Find where the given text appears and provide that cell's center as [X, Y] coordinate. 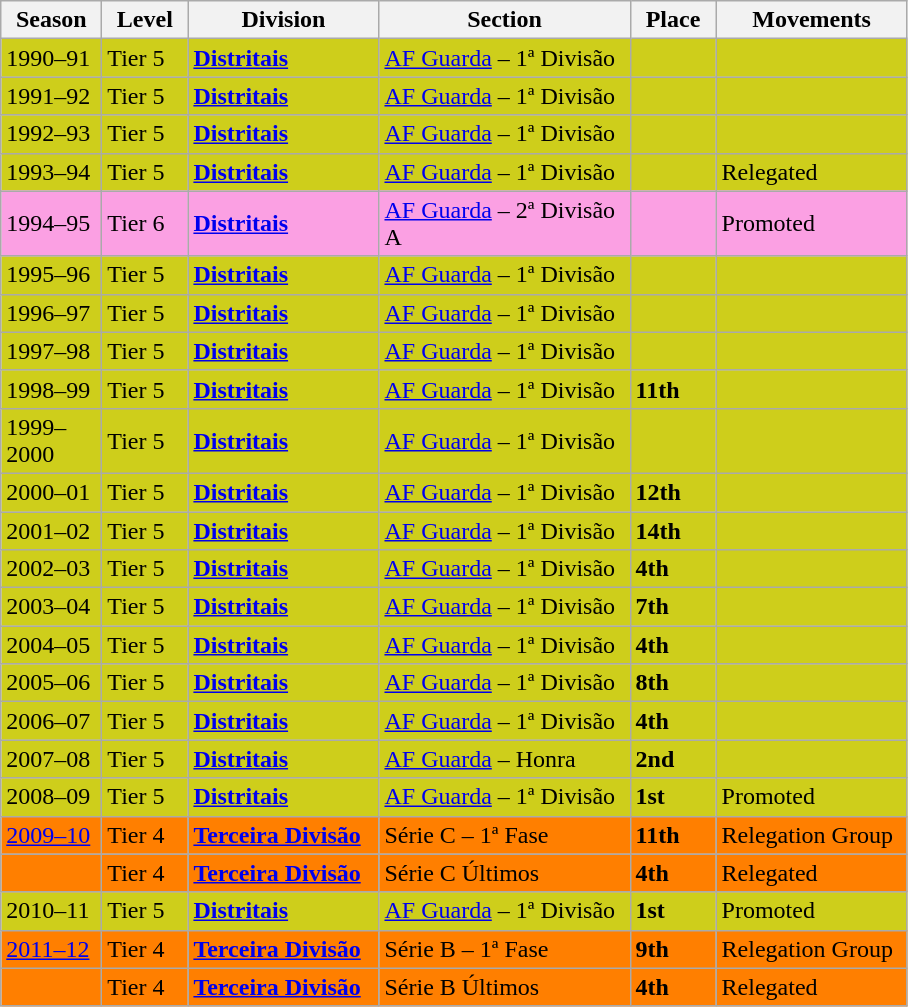
Section [504, 20]
1991–92 [52, 96]
14th [673, 531]
2nd [673, 759]
1992–93 [52, 134]
2009–10 [52, 835]
Place [673, 20]
1990–91 [52, 58]
2002–03 [52, 569]
1996–97 [52, 313]
1993–94 [52, 172]
Série B – 1ª Fase [504, 949]
1999–2000 [52, 440]
2011–12 [52, 949]
Movements [812, 20]
1994–95 [52, 224]
12th [673, 492]
2008–09 [52, 797]
Série B Últimos [504, 987]
2003–04 [52, 607]
2005–06 [52, 683]
8th [673, 683]
AF Guarda – Honra [504, 759]
Série C – 1ª Fase [504, 835]
2006–07 [52, 721]
2000–01 [52, 492]
2001–02 [52, 531]
9th [673, 949]
AF Guarda – 2ª Divisão A [504, 224]
Série C Últimos [504, 873]
2004–05 [52, 645]
Division [284, 20]
Tier 6 [145, 224]
7th [673, 607]
1998–99 [52, 389]
Level [145, 20]
Season [52, 20]
1997–98 [52, 351]
2010–11 [52, 911]
1995–96 [52, 275]
2007–08 [52, 759]
